Capture the cell that displays the provided text and extract its [x, y] central coordinate. 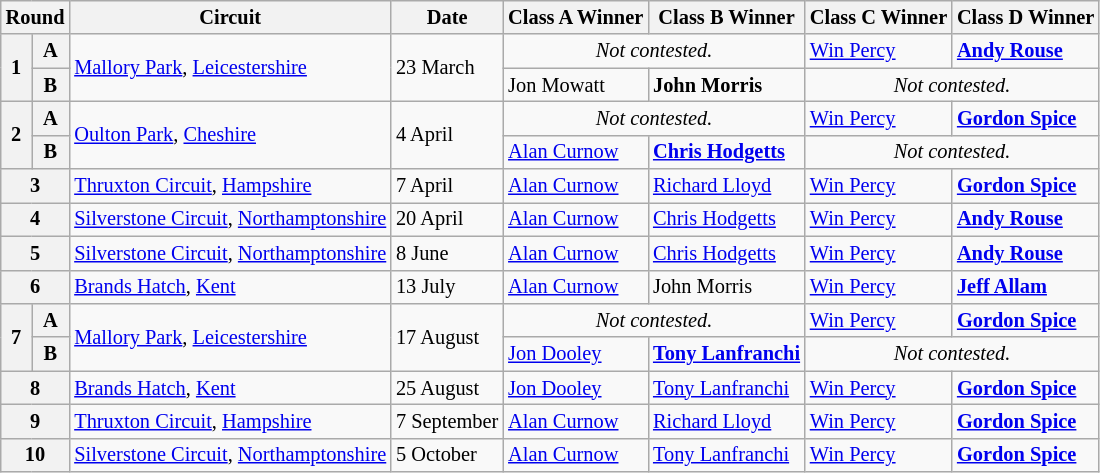
Round [36, 17]
5 October [447, 455]
4 [36, 219]
7 April [447, 186]
3 [36, 186]
Circuit [230, 17]
Class A Winner [576, 17]
9 [36, 421]
Jon Mowatt [576, 85]
7 [16, 336]
10 [36, 455]
Jeff Allam [1026, 287]
8 June [447, 253]
Class D Winner [1026, 17]
8 [36, 388]
Class B Winner [726, 17]
4 April [447, 134]
25 August [447, 388]
5 [36, 253]
13 July [447, 287]
Class C Winner [878, 17]
Date [447, 17]
17 August [447, 336]
23 March [447, 68]
20 April [447, 219]
1 [16, 68]
6 [36, 287]
Oulton Park, Cheshire [230, 134]
2 [16, 134]
7 September [447, 421]
